Determine the [X, Y] coordinate at the center of the cell enclosing the given text.  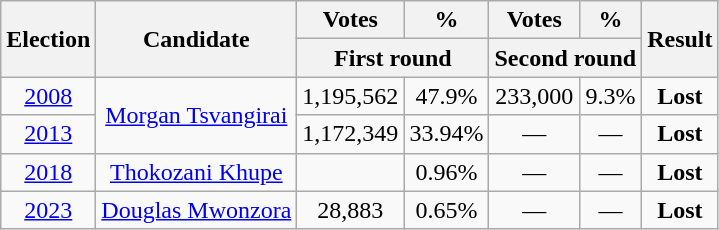
Second round [566, 58]
1,172,349 [350, 134]
9.3% [611, 96]
Election [48, 39]
Morgan Tsvangirai [196, 115]
33.94% [446, 134]
Thokozani Khupe [196, 172]
0.65% [446, 210]
47.9% [446, 96]
Result [680, 39]
233,000 [534, 96]
28,883 [350, 210]
1,195,562 [350, 96]
Douglas Mwonzora [196, 210]
2018 [48, 172]
0.96% [446, 172]
First round [393, 58]
2008 [48, 96]
2013 [48, 134]
Candidate [196, 39]
2023 [48, 210]
